Scan for the cell matching the given text and deliver its (x, y) coordinate at center. 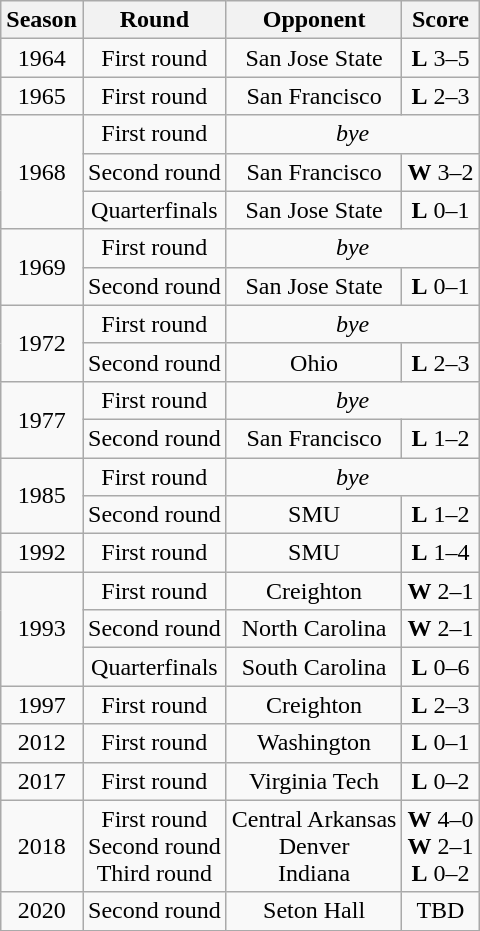
2017 (42, 781)
Ohio (314, 362)
1965 (42, 96)
1992 (42, 553)
TBD (440, 911)
W 3–2 (440, 172)
Season (42, 20)
1977 (42, 419)
L 1–4 (440, 553)
Virginia Tech (314, 781)
1985 (42, 496)
2012 (42, 743)
L 0–6 (440, 667)
Seton Hall (314, 911)
1964 (42, 58)
Round (154, 20)
Opponent (314, 20)
1969 (42, 267)
North Carolina (314, 629)
South Carolina (314, 667)
2020 (42, 911)
Score (440, 20)
First roundSecond roundThird round (154, 846)
Central ArkansasDenverIndiana (314, 846)
2018 (42, 846)
W 4–0W 2–1L 0–2 (440, 846)
L 3–5 (440, 58)
1968 (42, 172)
L 0–2 (440, 781)
1993 (42, 629)
1997 (42, 705)
1972 (42, 343)
Washington (314, 743)
